Search for the cell housing the specified text and yield its (x, y) center coordinate. 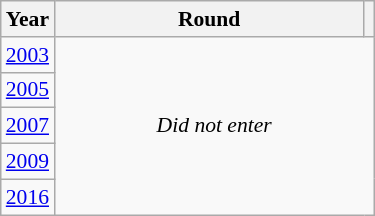
Did not enter (214, 126)
2009 (28, 162)
2003 (28, 55)
Round (209, 19)
2005 (28, 90)
2007 (28, 126)
2016 (28, 197)
Year (28, 19)
